Identify which cell holds the provided text, then report its (x, y) central coordinate. 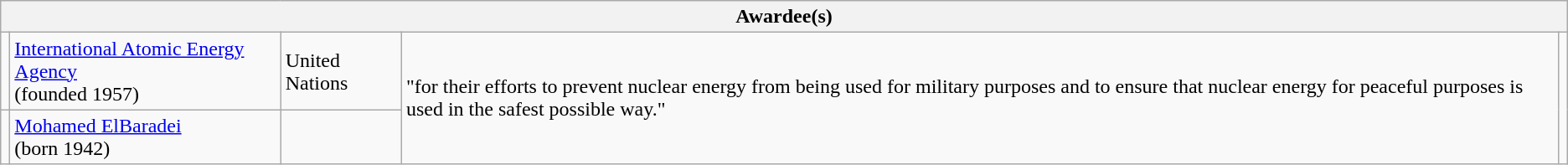
International Atomic Energy Agency(founded 1957) (146, 71)
Mohamed ElBaradei(born 1942) (146, 137)
Awardee(s) (784, 17)
United Nations (341, 71)
